Output the (X, Y) coordinate of the center of the cell containing the given text.  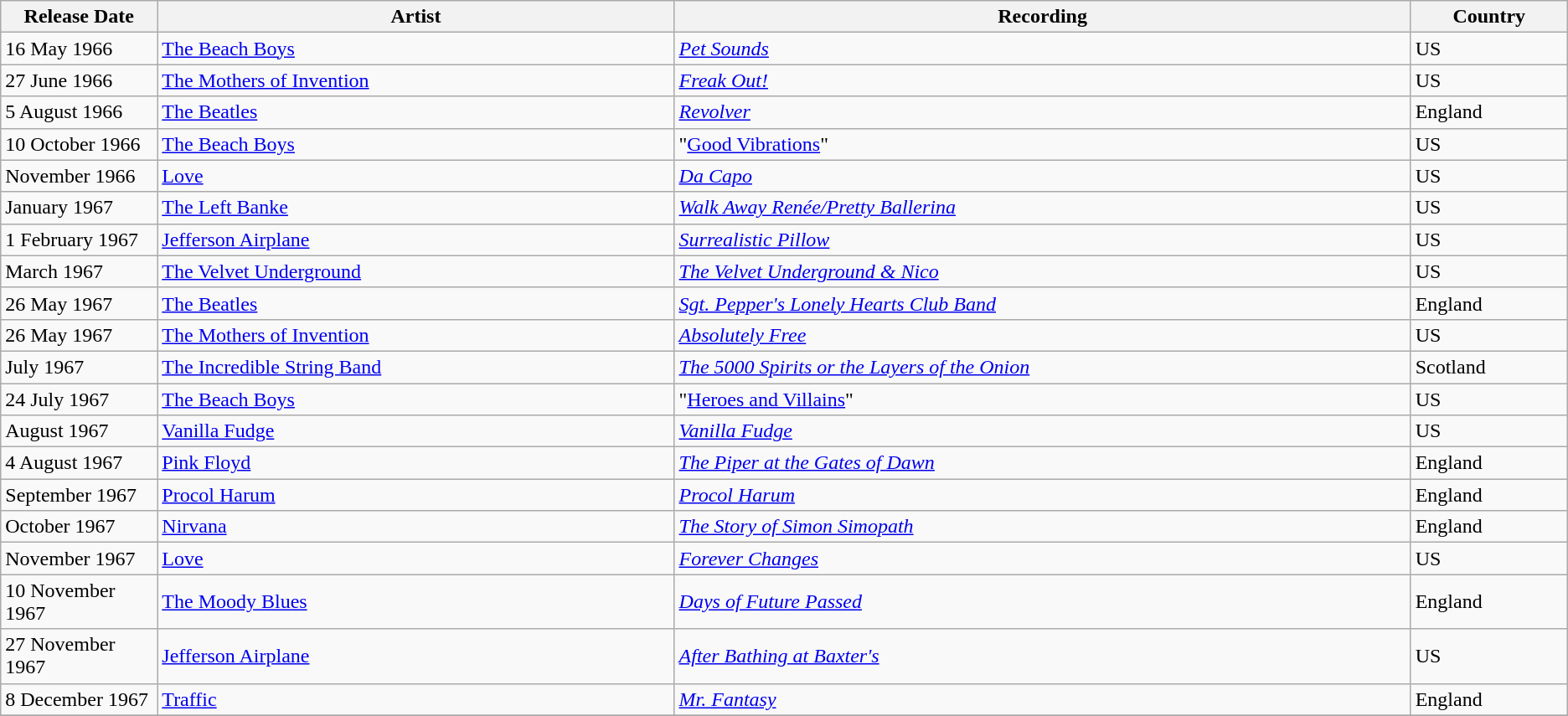
Scotland (1489, 367)
The 5000 Spirits or the Layers of the Onion (1042, 367)
27 June 1966 (79, 80)
27 November 1967 (79, 657)
September 1967 (79, 495)
24 July 1967 (79, 399)
After Bathing at Baxter's (1042, 657)
"Good Vibrations" (1042, 144)
Country (1489, 17)
10 October 1966 (79, 144)
Nirvana (415, 527)
Mr. Fantasy (1042, 699)
16 May 1966 (79, 49)
Days of Future Passed (1042, 601)
The Velvet Underground (415, 271)
August 1967 (79, 431)
Walk Away Renée/Pretty Ballerina (1042, 208)
The Left Banke (415, 208)
Pink Floyd (415, 463)
Artist (415, 17)
Recording (1042, 17)
January 1967 (79, 208)
Freak Out! (1042, 80)
July 1967 (79, 367)
Pet Sounds (1042, 49)
The Velvet Underground & Nico (1042, 271)
4 August 1967 (79, 463)
5 August 1966 (79, 112)
The Moody Blues (415, 601)
"Heroes and Villains" (1042, 399)
Forever Changes (1042, 559)
8 December 1967 (79, 699)
November 1967 (79, 559)
March 1967 (79, 271)
Revolver (1042, 112)
The Story of Simon Simopath (1042, 527)
Absolutely Free (1042, 335)
Da Capo (1042, 176)
Sgt. Pepper's Lonely Hearts Club Band (1042, 303)
Release Date (79, 17)
October 1967 (79, 527)
Traffic (415, 699)
1 February 1967 (79, 240)
10 November 1967 (79, 601)
November 1966 (79, 176)
The Incredible String Band (415, 367)
Surrealistic Pillow (1042, 240)
The Piper at the Gates of Dawn (1042, 463)
